Locate the cell with the specified text and output its (x, y) center coordinate. 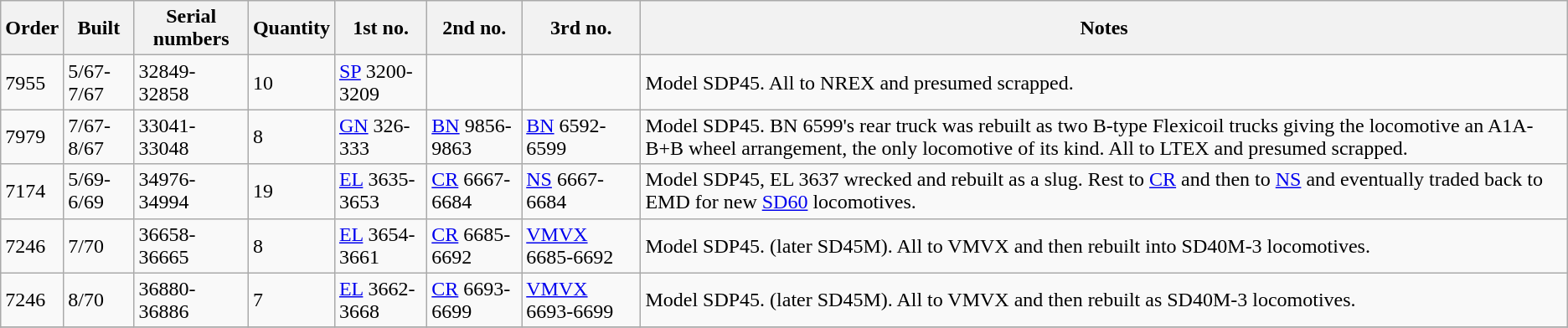
VMVX 6685-6692 (581, 246)
Model SDP45. (later SD45M). All to VMVX and then rebuilt as SD40M-3 locomotives. (1104, 300)
7/67-8/67 (99, 137)
3rd no. (581, 28)
GN 326-333 (380, 137)
7955 (32, 82)
32849-32858 (191, 82)
1st no. (380, 28)
19 (291, 191)
Quantity (291, 28)
7174 (32, 191)
EL 3635-3653 (380, 191)
5/67-7/67 (99, 82)
Notes (1104, 28)
Built (99, 28)
Model SDP45. All to NREX and presumed scrapped. (1104, 82)
7/70 (99, 246)
36880-36886 (191, 300)
Model SDP45, EL 3637 wrecked and rebuilt as a slug. Rest to CR and then to NS and eventually traded back to EMD for new SD60 locomotives. (1104, 191)
Model SDP45. (later SD45M). All to VMVX and then rebuilt into SD40M-3 locomotives. (1104, 246)
NS 6667-6684 (581, 191)
10 (291, 82)
EL 3662-3668 (380, 300)
BN 9856-9863 (474, 137)
33041-33048 (191, 137)
7979 (32, 137)
CR 6693-6699 (474, 300)
EL 3654-3661 (380, 246)
VMVX 6693-6699 (581, 300)
SP 3200-3209 (380, 82)
Serial numbers (191, 28)
36658-36665 (191, 246)
CR 6667-6684 (474, 191)
8/70 (99, 300)
7 (291, 300)
5/69-6/69 (99, 191)
CR 6685-6692 (474, 246)
34976-34994 (191, 191)
BN 6592-6599 (581, 137)
2nd no. (474, 28)
Order (32, 28)
